For the text-containing cell, return its midpoint in [x, y] coordinate format. 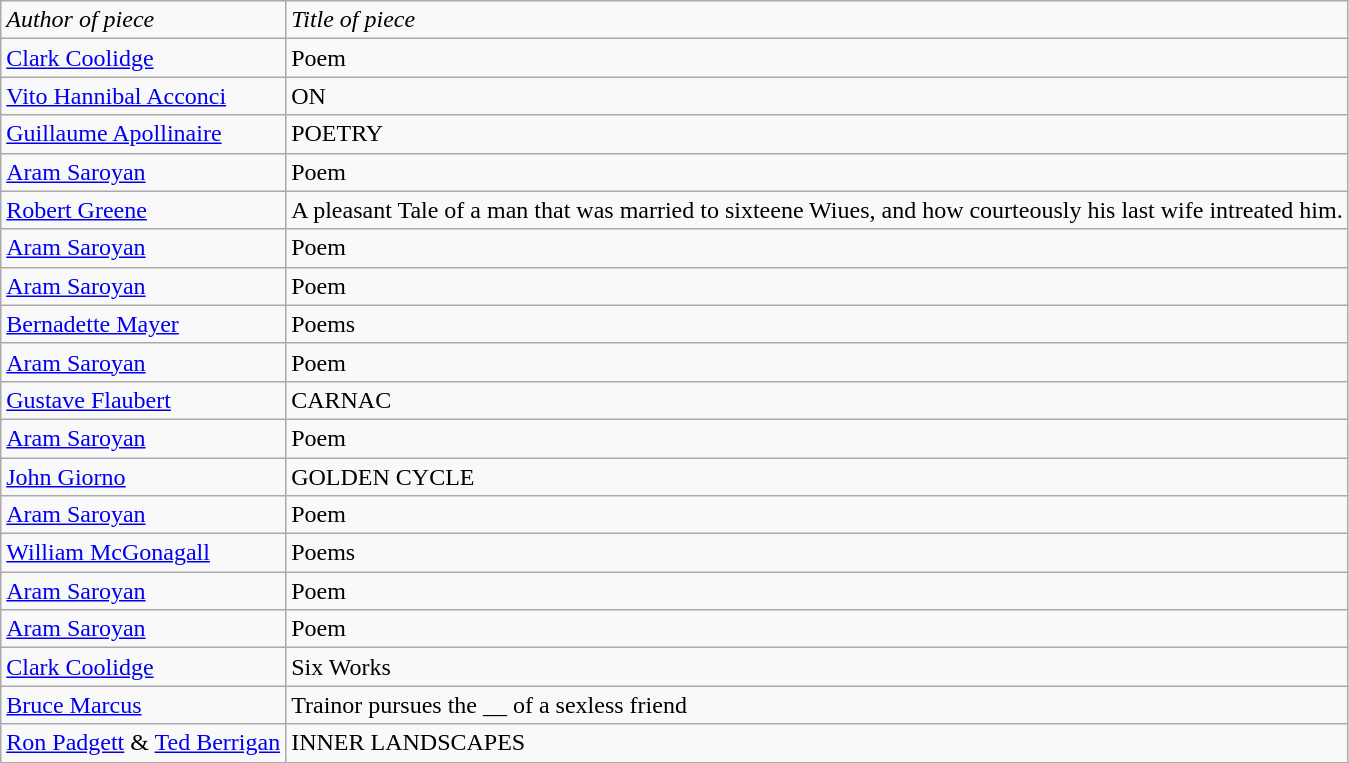
Ron Padgett & Ted Berrigan [144, 743]
INNER LANDSCAPES [818, 743]
POETRY [818, 134]
Six Works [818, 667]
William McGonagall [144, 553]
Guillaume Apollinaire [144, 134]
Bruce Marcus [144, 705]
Title of piece [818, 20]
Bernadette Mayer [144, 324]
CARNAC [818, 400]
GOLDEN CYCLE [818, 477]
John Giorno [144, 477]
Robert Greene [144, 210]
Trainor pursues the __ of a sexless friend [818, 705]
Gustave Flaubert [144, 400]
Vito Hannibal Acconci [144, 96]
Author of piece [144, 20]
A pleasant Tale of a man that was married to sixteene Wiues, and how courteously his last wife intreated him. [818, 210]
ON [818, 96]
